Return the [X, Y] coordinate for the center point of the cell that contains the specified text.  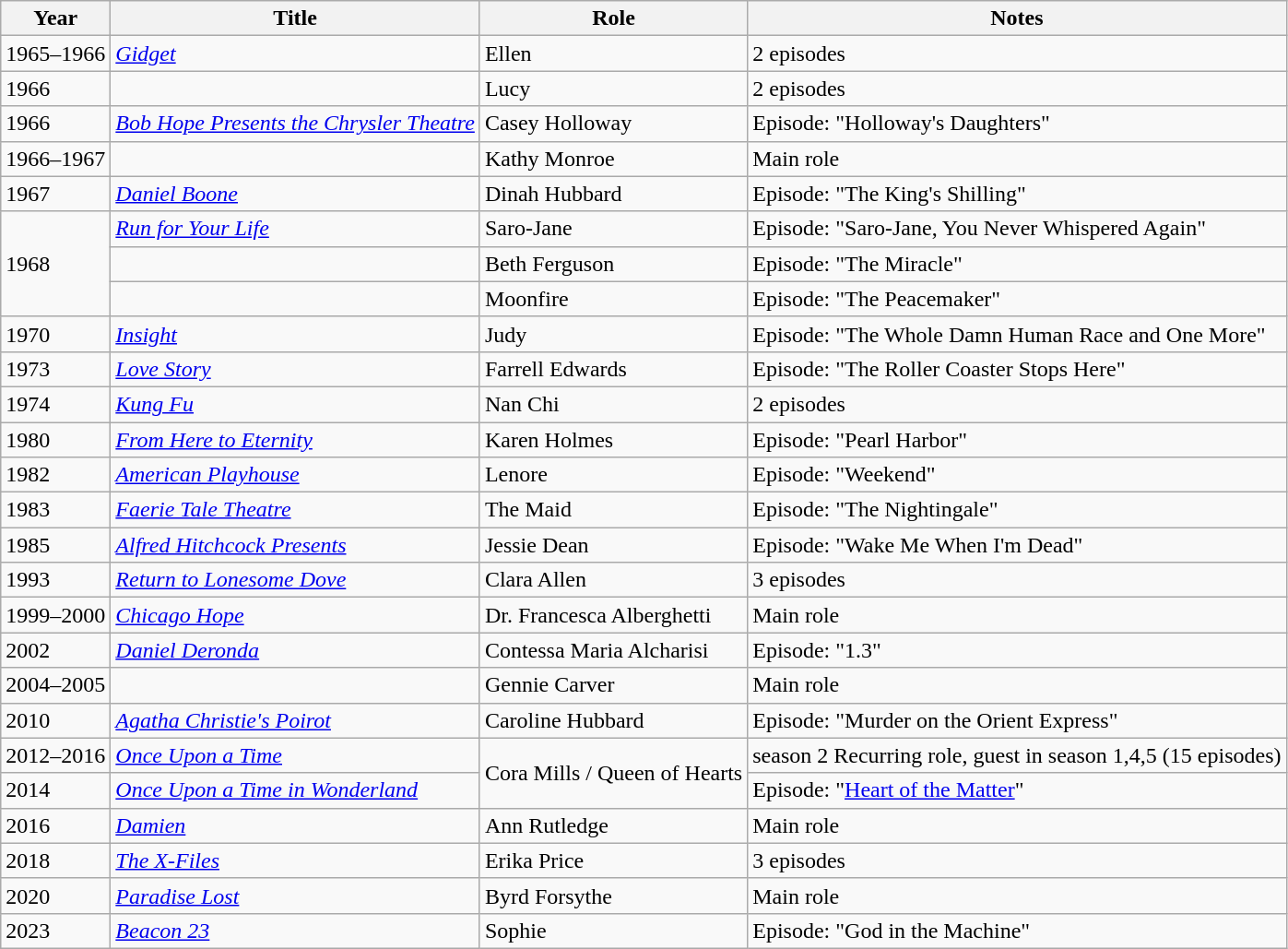
Dinah Hubbard [613, 194]
Love Story [295, 369]
1967 [55, 194]
Episode: "The Nightingale" [1017, 510]
Lucy [613, 89]
Episode: "Murder on the Orient Express" [1017, 720]
2018 [55, 860]
Jessie Dean [613, 545]
1966–1967 [55, 159]
Beth Ferguson [613, 264]
Beacon 23 [295, 931]
Cora Mills / Queen of Hearts [613, 773]
Episode: "Wake Me When I'm Dead" [1017, 545]
Insight [295, 334]
Episode: "The Whole Damn Human Race and One More" [1017, 334]
2014 [55, 790]
1999–2000 [55, 615]
Alfred Hitchcock Presents [295, 545]
Moonfire [613, 299]
2020 [55, 896]
The X-Files [295, 860]
Contessa Maria Alcharisi [613, 650]
Judy [613, 334]
Gennie Carver [613, 685]
Return to Lonesome Dove [295, 580]
From Here to Eternity [295, 440]
Paradise Lost [295, 896]
Kathy Monroe [613, 159]
Dr. Francesca Alberghetti [613, 615]
Role [613, 18]
Episode: "1.3" [1017, 650]
Erika Price [613, 860]
Once Upon a Time [295, 755]
The Maid [613, 510]
Daniel Deronda [295, 650]
Episode: "God in the Machine" [1017, 931]
1973 [55, 369]
1965–1966 [55, 53]
Caroline Hubbard [613, 720]
Damien [295, 825]
Karen Holmes [613, 440]
2016 [55, 825]
Gidget [295, 53]
Episode: "Heart of the Matter" [1017, 790]
Lenore [613, 475]
1974 [55, 404]
Saro-Jane [613, 229]
Notes [1017, 18]
Episode: "The Roller Coaster Stops Here" [1017, 369]
2023 [55, 931]
1993 [55, 580]
Farrell Edwards [613, 369]
Episode: "Pearl Harbor" [1017, 440]
2010 [55, 720]
1982 [55, 475]
Bob Hope Presents the Chrysler Theatre [295, 124]
2012–2016 [55, 755]
1968 [55, 264]
2002 [55, 650]
Ellen [613, 53]
Sophie [613, 931]
season 2 Recurring role, guest in season 1,4,5 (15 episodes) [1017, 755]
Episode: "The Peacemaker" [1017, 299]
Run for Your Life [295, 229]
Agatha Christie's Poirot [295, 720]
Clara Allen [613, 580]
Episode: "The Miracle" [1017, 264]
Ann Rutledge [613, 825]
1980 [55, 440]
Casey Holloway [613, 124]
Year [55, 18]
Episode: "Saro-Jane, You Never Whispered Again" [1017, 229]
Episode: "The King's Shilling" [1017, 194]
1970 [55, 334]
1983 [55, 510]
Chicago Hope [295, 615]
Once Upon a Time in Wonderland [295, 790]
Kung Fu [295, 404]
Episode: "Weekend" [1017, 475]
Faerie Tale Theatre [295, 510]
American Playhouse [295, 475]
Episode: "Holloway's Daughters" [1017, 124]
Nan Chi [613, 404]
1985 [55, 545]
Daniel Boone [295, 194]
Title [295, 18]
Byrd Forsythe [613, 896]
2004–2005 [55, 685]
